For the text-containing cell, return its midpoint in (X, Y) coordinate format. 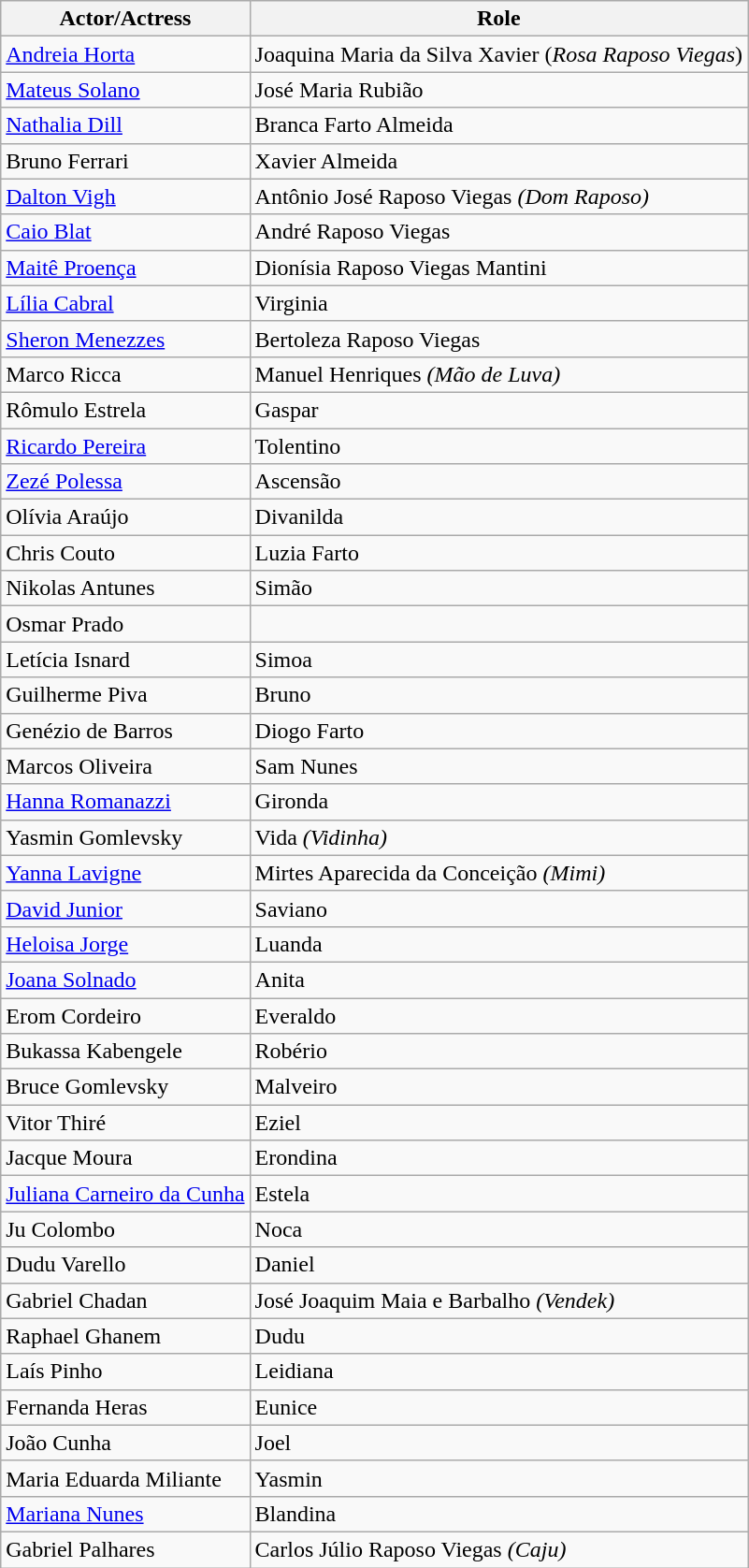
Maria Eduarda Miliante (125, 1478)
Divanilda (498, 517)
Ju Colombo (125, 1229)
Zezé Polessa (125, 482)
Gabriel Palhares (125, 1549)
Erondina (498, 1158)
Saviano (498, 908)
Hanna Romanazzi (125, 802)
Osmar Prado (125, 624)
Letícia Isnard (125, 660)
Joel (498, 1443)
Raphael Ghanem (125, 1336)
Diogo Farto (498, 731)
Virginia (498, 303)
Mateus Solano (125, 90)
Eziel (498, 1123)
Role (498, 19)
Yasmin (498, 1478)
Dalton Vigh (125, 196)
Dionísia Raposo Viegas Mantini (498, 268)
Bukassa Kabengele (125, 1052)
Sheron Menezzes (125, 339)
Guilherme Piva (125, 695)
David Junior (125, 908)
Malveiro (498, 1087)
Ascensão (498, 482)
Fernanda Heras (125, 1407)
Sam Nunes (498, 766)
José Maria Rubião (498, 90)
Joaquina Maria da Silva Xavier (Rosa Raposo Viegas) (498, 54)
Mariana Nunes (125, 1514)
Erom Cordeiro (125, 1015)
Gabriel Chadan (125, 1300)
Rômulo Estrela (125, 410)
Ricardo Pereira (125, 446)
Carlos Júlio Raposo Viegas (Caju) (498, 1549)
Dudu Varello (125, 1265)
Everaldo (498, 1015)
Olívia Araújo (125, 517)
Marcos Oliveira (125, 766)
André Raposo Viegas (498, 232)
Bruce Gomlevsky (125, 1087)
Noca (498, 1229)
Marco Ricca (125, 374)
Estela (498, 1194)
Eunice (498, 1407)
Vitor Thiré (125, 1123)
Gaspar (498, 410)
Laís Pinho (125, 1372)
Xavier Almeida (498, 161)
Branca Farto Almeida (498, 125)
Antônio José Raposo Viegas (Dom Raposo) (498, 196)
Caio Blat (125, 232)
Dudu (498, 1336)
Leidiana (498, 1372)
Jacque Moura (125, 1158)
Blandina (498, 1514)
Daniel (498, 1265)
Genézio de Barros (125, 731)
Yanna Lavigne (125, 873)
Nathalia Dill (125, 125)
Robério (498, 1052)
Bruno (498, 695)
Yasmin Gomlevsky (125, 837)
Simão (498, 588)
Joana Solnado (125, 980)
Luanda (498, 944)
Juliana Carneiro da Cunha (125, 1194)
Bruno Ferrari (125, 161)
Vida (Vidinha) (498, 837)
Bertoleza Raposo Viegas (498, 339)
Simoa (498, 660)
Nikolas Antunes (125, 588)
João Cunha (125, 1443)
Actor/Actress (125, 19)
Gironda (498, 802)
José Joaquim Maia e Barbalho (Vendek) (498, 1300)
Maitê Proença (125, 268)
Tolentino (498, 446)
Luzia Farto (498, 553)
Chris Couto (125, 553)
Manuel Henriques (Mão de Luva) (498, 374)
Andreia Horta (125, 54)
Mirtes Aparecida da Conceição (Mimi) (498, 873)
Anita (498, 980)
Heloisa Jorge (125, 944)
Lília Cabral (125, 303)
